Determine the (X, Y) coordinate at the center of the cell enclosing the given text.  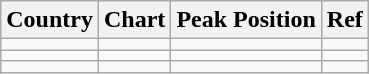
Ref (344, 20)
Peak Position (246, 20)
Chart (134, 20)
Country (50, 20)
